For the text-containing cell, return its midpoint in [x, y] coordinate format. 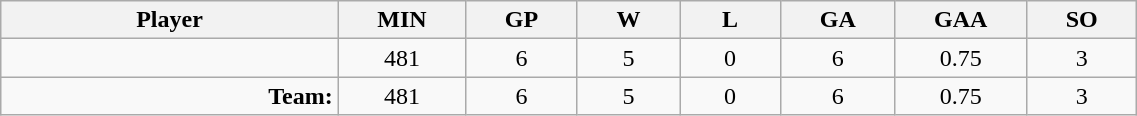
Team: [170, 96]
GA [838, 20]
W [628, 20]
GP [522, 20]
L [730, 20]
Player [170, 20]
GAA [961, 20]
MIN [402, 20]
SO [1081, 20]
